Return the (X, Y) coordinate for the center point of the cell that contains the specified text.  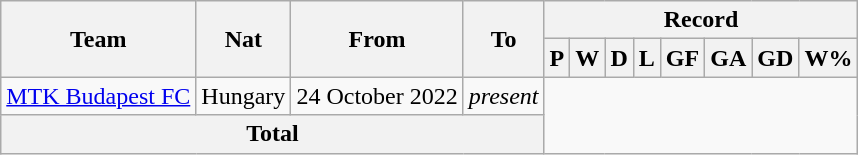
GD (776, 58)
W% (828, 58)
Nat (244, 39)
From (377, 39)
L (646, 58)
P (557, 58)
Total (272, 134)
To (504, 39)
Hungary (244, 96)
Record (701, 20)
D (619, 58)
GA (728, 58)
24 October 2022 (377, 96)
W (588, 58)
Team (98, 39)
present (504, 96)
GF (682, 58)
MTK Budapest FC (98, 96)
